Scan for the cell matching the given text and deliver its [X, Y] coordinate at center. 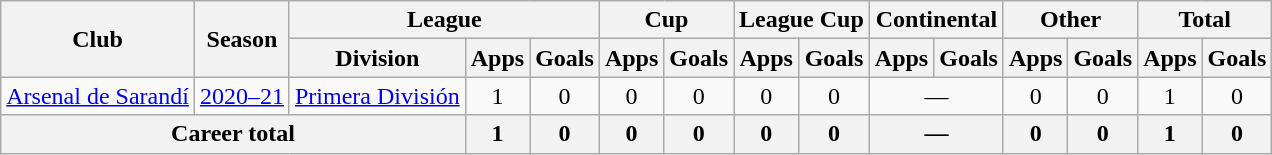
2020–21 [242, 96]
Arsenal de Sarandí [98, 96]
Cup [666, 20]
Career total [233, 134]
Primera División [377, 96]
Total [1205, 20]
Other [1070, 20]
League Cup [802, 20]
Club [98, 39]
Continental [936, 20]
Season [242, 39]
League [444, 20]
Division [377, 58]
